Scan for the cell matching the given text and deliver its (x, y) coordinate at center. 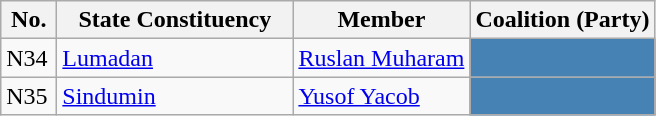
State Constituency (175, 20)
Sindumin (175, 96)
N35 (29, 96)
No. (29, 20)
Member (382, 20)
Coalition (Party) (562, 20)
Yusof Yacob (382, 96)
Ruslan Muharam (382, 58)
N34 (29, 58)
Lumadan (175, 58)
